Identify which cell holds the provided text, then report its (X, Y) central coordinate. 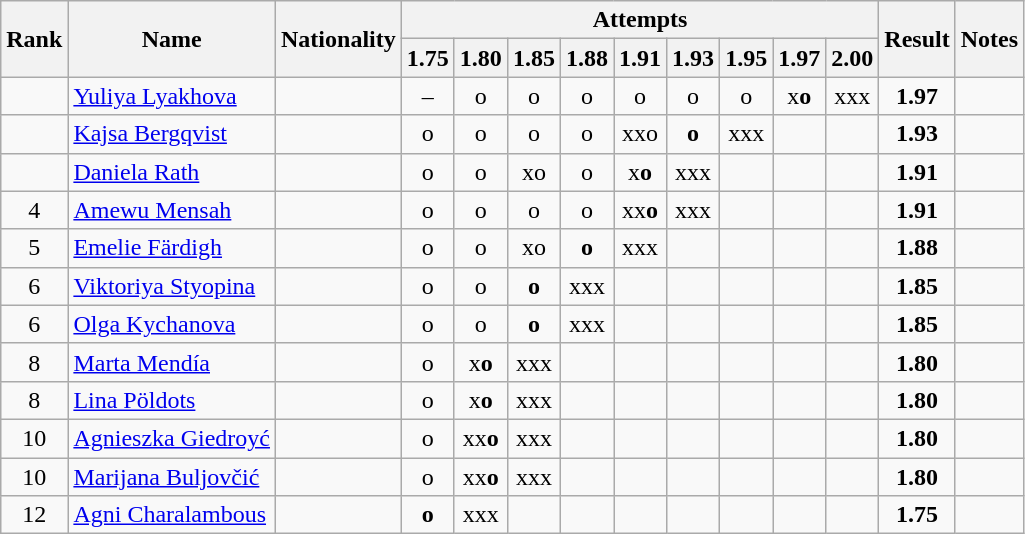
Olga Kychanova (172, 324)
Yuliya Lyakhova (172, 96)
Nationality (339, 39)
Agni Charalambous (172, 515)
Notes (989, 39)
Agnieszka Giedroyć (172, 438)
5 (34, 248)
Rank (34, 39)
4 (34, 210)
Attempts (640, 20)
Lina Pöldots (172, 400)
Emelie Färdigh (172, 248)
2.00 (852, 58)
1.95 (746, 58)
12 (34, 515)
Marijana Buljovčić (172, 477)
Viktoriya Styopina (172, 286)
Kajsa Bergqvist (172, 134)
– (428, 96)
Name (172, 39)
Marta Mendía (172, 362)
Result (917, 39)
Daniela Rath (172, 172)
Amewu Mensah (172, 210)
